Pinpoint the cell where the given text exists, returning its [x, y] midpoint coordinate. 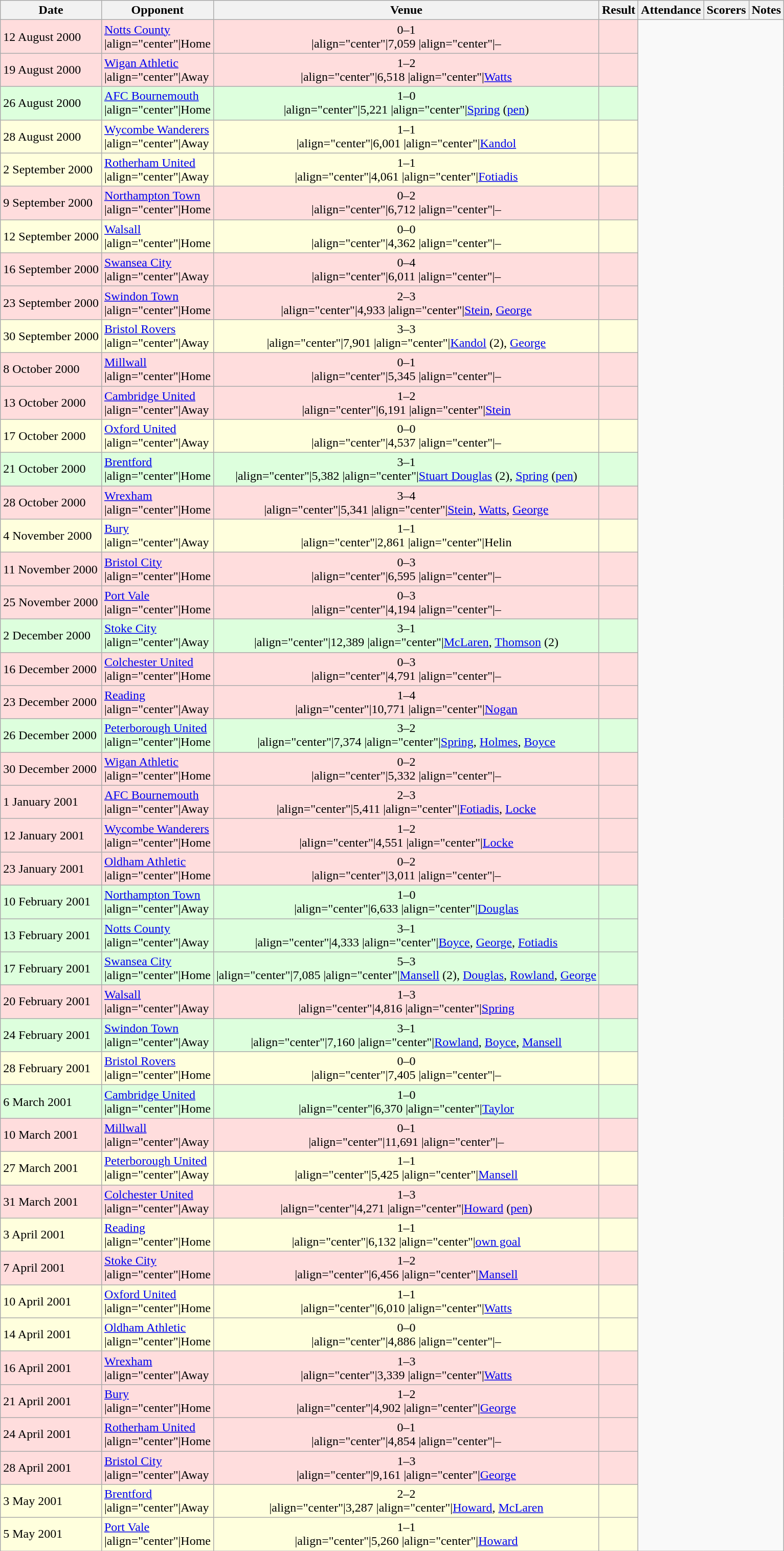
21 April 2001 [51, 1401]
3–4|align="center"|5,341 |align="center"|Stein, Watts, George [407, 502]
0–2|align="center"|5,332 |align="center"|– [407, 768]
16 December 2000 [51, 669]
Swansea City|align="center"|Away [158, 269]
30 December 2000 [51, 768]
10 February 2001 [51, 901]
0–0|align="center"|4,886 |align="center"|– [407, 1334]
1–2|align="center"|6,456 |align="center"|Mansell [407, 1268]
1–2|align="center"|6,518 |align="center"|Watts [407, 70]
1–1|align="center"|5,260 |align="center"|Howard [407, 1535]
31 March 2001 [51, 1201]
2 December 2000 [51, 635]
5 May 2001 [51, 1535]
Northampton Town|align="center"|Away [158, 901]
14 April 2001 [51, 1334]
Colchester United|align="center"|Away [158, 1201]
1–1|align="center"|6,001 |align="center"|Kandol [407, 136]
Wigan Athletic|align="center"|Away [158, 70]
7 April 2001 [51, 1268]
Millwall|align="center"|Home [158, 369]
4 November 2000 [51, 536]
25 November 2000 [51, 603]
28 February 2001 [51, 1068]
5–3|align="center"|7,085 |align="center"|Mansell (2), Douglas, Rowland, George [407, 969]
0–0|align="center"|4,537 |align="center"|– [407, 436]
Brentford|align="center"|Away [158, 1501]
Swindon Town|align="center"|Home [158, 303]
Attendance [671, 10]
Wigan Athletic|align="center"|Home [158, 768]
30 September 2000 [51, 336]
Wrexham|align="center"|Home [158, 502]
1–1|align="center"|4,061 |align="center"|Fotiadis [407, 170]
Colchester United|align="center"|Home [158, 669]
Notes [766, 10]
3–1|align="center"|7,160 |align="center"|Rowland, Boyce, Mansell [407, 1035]
24 April 2001 [51, 1434]
3–1|align="center"|12,389 |align="center"|McLaren, Thomson (2) [407, 635]
3 May 2001 [51, 1501]
1–3|align="center"|9,161 |align="center"|George [407, 1467]
1 January 2001 [51, 802]
2 September 2000 [51, 170]
AFC Bournemouth|align="center"|Home [158, 103]
Oxford United|align="center"|Home [158, 1301]
13 February 2001 [51, 935]
Date [51, 10]
Stoke City|align="center"|Home [158, 1268]
0–3|align="center"|4,194 |align="center"|– [407, 603]
0–2|align="center"|6,712 |align="center"|– [407, 203]
6 March 2001 [51, 1102]
1–0|align="center"|6,370 |align="center"|Taylor [407, 1102]
16 September 2000 [51, 269]
21 October 2000 [51, 470]
23 December 2000 [51, 702]
1–3|align="center"|4,271 |align="center"|Howard (pen) [407, 1201]
1–1|align="center"|6,010 |align="center"|Watts [407, 1301]
2–3|align="center"|4,933 |align="center"|Stein, George [407, 303]
16 April 2001 [51, 1368]
Reading|align="center"|Away [158, 702]
Rotherham United|align="center"|Home [158, 1434]
11 November 2000 [51, 569]
17 October 2000 [51, 436]
Brentford|align="center"|Home [158, 470]
12 August 2000 [51, 37]
17 February 2001 [51, 969]
3–1|align="center"|4,333 |align="center"|Boyce, George, Fotiadis [407, 935]
1–2|align="center"|6,191 |align="center"|Stein [407, 402]
26 August 2000 [51, 103]
28 October 2000 [51, 502]
1–0|align="center"|6,633 |align="center"|Douglas [407, 901]
26 December 2000 [51, 736]
Notts County|align="center"|Home [158, 37]
1–2|align="center"|4,551 |align="center"|Locke [407, 835]
0–1|align="center"|11,691 |align="center"|– [407, 1135]
0–4|align="center"|6,011 |align="center"|– [407, 269]
0–1|align="center"|7,059 |align="center"|– [407, 37]
9 September 2000 [51, 203]
Swansea City|align="center"|Home [158, 969]
10 April 2001 [51, 1301]
12 September 2000 [51, 236]
0–1|align="center"|4,854 |align="center"|– [407, 1434]
Oxford United|align="center"|Away [158, 436]
3 April 2001 [51, 1235]
Stoke City|align="center"|Away [158, 635]
1–1|align="center"|2,861 |align="center"|Helin [407, 536]
Peterborough United|align="center"|Home [158, 736]
Cambridge United|align="center"|Away [158, 402]
3–2|align="center"|7,374 |align="center"|Spring, Holmes, Boyce [407, 736]
1–3|align="center"|4,816 |align="center"|Spring [407, 1002]
Wycombe Wanderers|align="center"|Home [158, 835]
1–3|align="center"|3,339 |align="center"|Watts [407, 1368]
20 February 2001 [51, 1002]
1–1|align="center"|5,425 |align="center"|Mansell [407, 1168]
24 February 2001 [51, 1035]
3–3|align="center"|7,901 |align="center"|Kandol (2), George [407, 336]
0–1|align="center"|5,345 |align="center"|– [407, 369]
Venue [407, 10]
Wrexham|align="center"|Away [158, 1368]
0–3|align="center"|6,595 |align="center"|– [407, 569]
Bristol Rovers|align="center"|Home [158, 1068]
3–1|align="center"|5,382 |align="center"|Stuart Douglas (2), Spring (pen) [407, 470]
1–0|align="center"|5,221 |align="center"|Spring (pen) [407, 103]
Bristol Rovers|align="center"|Away [158, 336]
2–2|align="center"|3,287 |align="center"|Howard, McLaren [407, 1501]
28 August 2000 [51, 136]
2–3|align="center"|5,411 |align="center"|Fotiadis, Locke [407, 802]
1–4|align="center"|10,771 |align="center"|Nogan [407, 702]
1–1|align="center"|6,132 |align="center"|own goal [407, 1235]
0–2|align="center"|3,011 |align="center"|– [407, 869]
Wycombe Wanderers|align="center"|Away [158, 136]
0–0|align="center"|7,405 |align="center"|– [407, 1068]
Rotherham United|align="center"|Away [158, 170]
Reading|align="center"|Home [158, 1235]
Result [618, 10]
AFC Bournemouth|align="center"|Away [158, 802]
8 October 2000 [51, 369]
1–2|align="center"|4,902 |align="center"|George [407, 1401]
28 April 2001 [51, 1467]
Bury|align="center"|Away [158, 536]
19 August 2000 [51, 70]
Swindon Town|align="center"|Away [158, 1035]
Bristol City|align="center"|Home [158, 569]
10 March 2001 [51, 1135]
Bristol City|align="center"|Away [158, 1467]
Cambridge United|align="center"|Home [158, 1102]
Bury|align="center"|Home [158, 1401]
23 January 2001 [51, 869]
Scorers [726, 10]
0–0|align="center"|4,362 |align="center"|– [407, 236]
Notts County|align="center"|Away [158, 935]
Northampton Town|align="center"|Home [158, 203]
27 March 2001 [51, 1168]
12 January 2001 [51, 835]
Walsall|align="center"|Home [158, 236]
23 September 2000 [51, 303]
13 October 2000 [51, 402]
Peterborough United|align="center"|Away [158, 1168]
Opponent [158, 10]
Millwall|align="center"|Away [158, 1135]
0–3|align="center"|4,791 |align="center"|– [407, 669]
Walsall|align="center"|Away [158, 1002]
